Return [X, Y] of the center of cell containing provided text 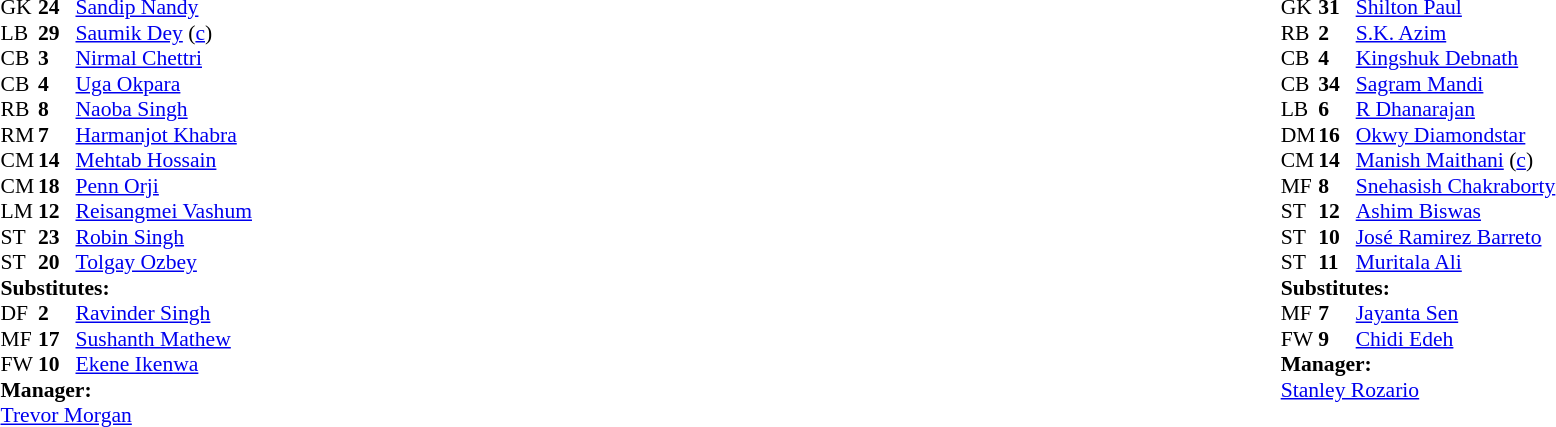
Uga Okpara [164, 84]
Nirmal Chettri [164, 59]
34 [1337, 84]
11 [1337, 263]
S.K. Azim [1456, 33]
Ekene Ikenwa [164, 365]
LM [19, 211]
Stanley Rozario [1418, 390]
Tolgay Ozbey [164, 263]
Saumik Dey (c) [164, 33]
23 [57, 237]
Sagram Mandi [1456, 84]
20 [57, 263]
Reisangmei Vashum [164, 211]
José Ramirez Barreto [1456, 237]
Penn Orji [164, 186]
Kingshuk Debnath [1456, 59]
17 [57, 339]
Okwy Diamondstar [1456, 135]
Chidi Edeh [1456, 339]
29 [57, 33]
Snehasish Chakraborty [1456, 186]
16 [1337, 135]
9 [1337, 339]
3 [57, 59]
DF [19, 313]
Naoba Singh [164, 109]
Muritala Ali [1456, 263]
Harmanjot Khabra [164, 135]
R Dhanarajan [1456, 109]
Robin Singh [164, 237]
DM [1300, 135]
Sushanth Mathew [164, 339]
Ashim Biswas [1456, 211]
18 [57, 186]
6 [1337, 109]
Jayanta Sen [1456, 313]
Ravinder Singh [164, 313]
Manish Maithani (c) [1456, 161]
Mehtab Hossain [164, 161]
RM [19, 135]
